Output the [x, y] coordinate of the center of the cell containing the given text.  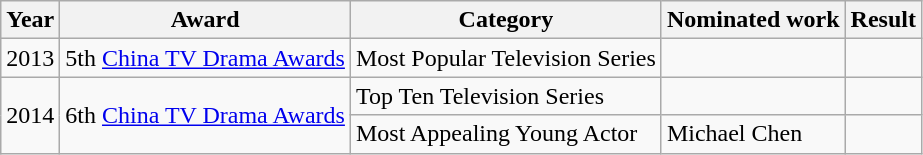
2013 [30, 58]
Nominated work [753, 20]
Top Ten Television Series [506, 96]
Category [506, 20]
Result [883, 20]
Michael Chen [753, 134]
Most Appealing Young Actor [506, 134]
5th China TV Drama Awards [206, 58]
Award [206, 20]
Year [30, 20]
Most Popular Television Series [506, 58]
6th China TV Drama Awards [206, 115]
2014 [30, 115]
